Extract the (X, Y) coordinate from the center of the cell holding the provided text.  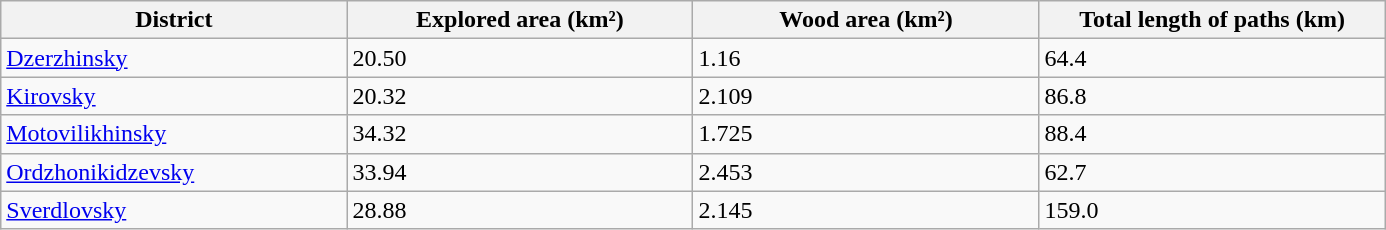
64.4 (1212, 58)
Kirovsky (174, 96)
34.32 (520, 134)
88.4 (1212, 134)
1.16 (866, 58)
2.145 (866, 210)
33.94 (520, 172)
Wood area (km²) (866, 20)
20.50 (520, 58)
20.32 (520, 96)
District (174, 20)
Total length of paths (km) (1212, 20)
1.725 (866, 134)
Motovilikhinsky (174, 134)
159.0 (1212, 210)
2.109 (866, 96)
Ordzhonikidzevsky (174, 172)
Dzerzhinsky (174, 58)
Sverdlovsky (174, 210)
2.453 (866, 172)
28.88 (520, 210)
62.7 (1212, 172)
86.8 (1212, 96)
Explored area (km²) (520, 20)
